Scan for the cell matching the given text and deliver its (X, Y) coordinate at center. 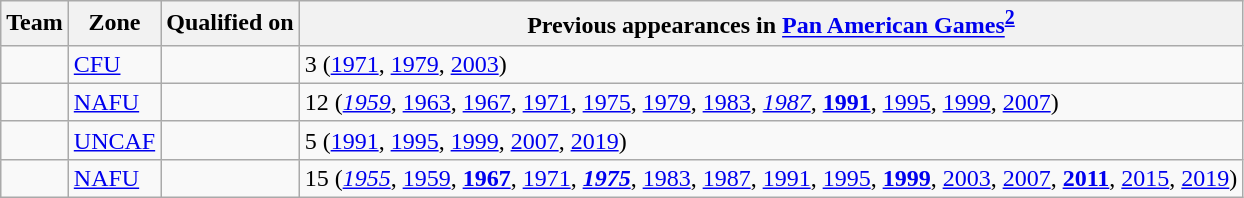
5 (1991, 1995, 1999, 2007, 2019) (771, 140)
Previous appearances in Pan American Games2 (771, 24)
15 (1955, 1959, 1967, 1971, 1975, 1983, 1987, 1991, 1995, 1999, 2003, 2007, 2011, 2015, 2019) (771, 178)
12 (1959, 1963, 1967, 1971, 1975, 1979, 1983, 1987, 1991, 1995, 1999, 2007) (771, 102)
Qualified on (230, 24)
CFU (114, 64)
Team (35, 24)
3 (1971, 1979, 2003) (771, 64)
Zone (114, 24)
UNCAF (114, 140)
